Extract the (X, Y) coordinate from the center of the cell holding the provided text.  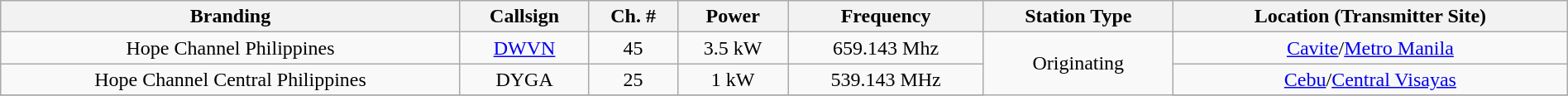
Ch. # (633, 17)
Frequency (886, 17)
Callsign (524, 17)
Power (733, 17)
DYGA (524, 79)
Station Type (1078, 17)
45 (633, 48)
Hope Channel Philippines (231, 48)
659.143 Mhz (886, 48)
3.5 kW (733, 48)
Location (Transmitter Site) (1370, 17)
Hope Channel Central Philippines (231, 79)
25 (633, 79)
Branding (231, 17)
DWVN (524, 48)
Originating (1078, 64)
Cavite/Metro Manila (1370, 48)
1 kW (733, 79)
539.143 MHz (886, 79)
Cebu/Central Visayas (1370, 79)
